Locate the cell with the specified text and output its [x, y] center coordinate. 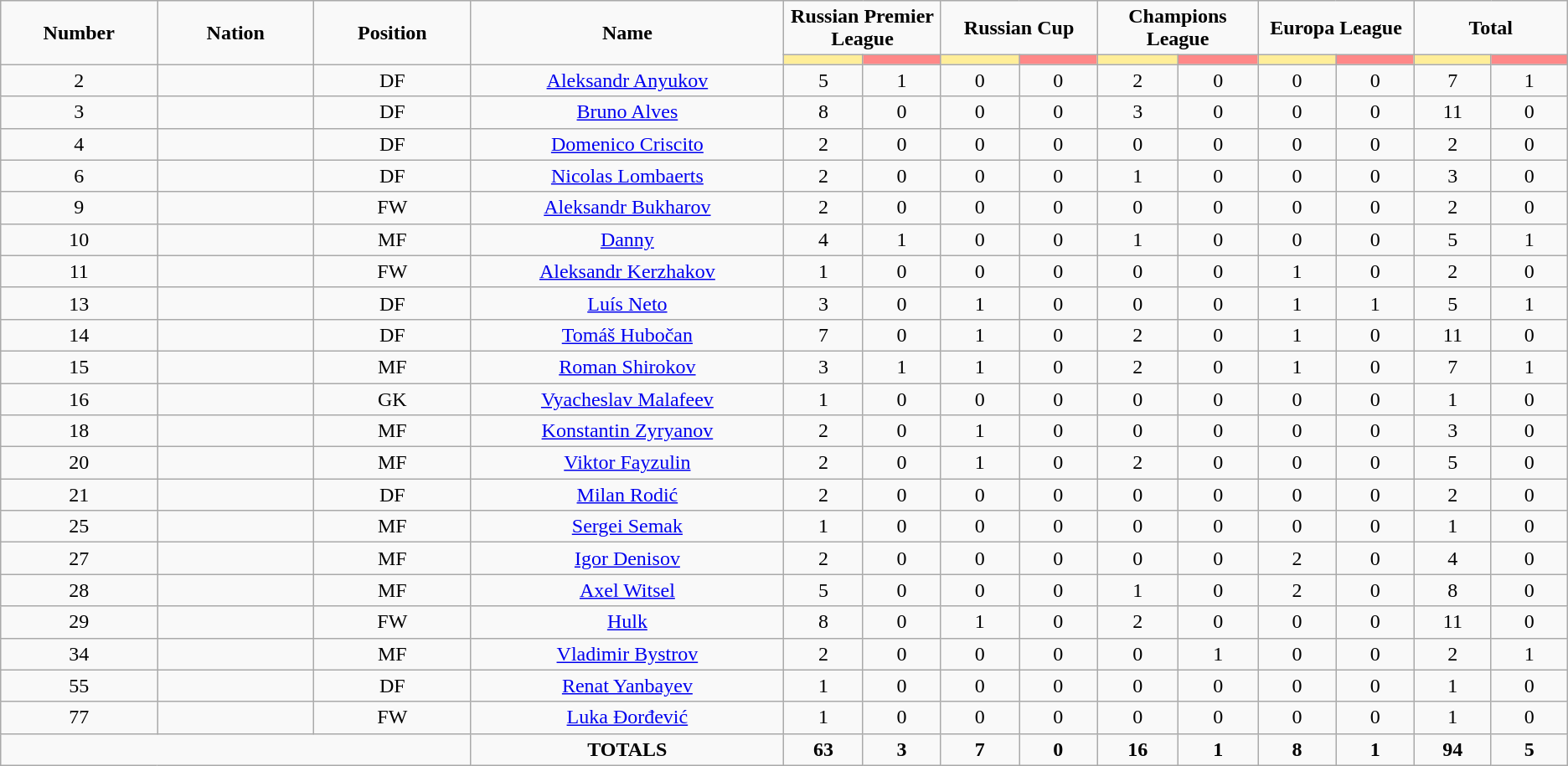
94 [1452, 749]
10 [79, 239]
Hulk [627, 622]
55 [79, 686]
Luka Đorđević [627, 717]
Position [392, 33]
27 [79, 558]
Aleksandr Bukharov [627, 208]
6 [79, 176]
Viktor Fayzulin [627, 463]
Name [627, 33]
21 [79, 495]
Vladimir Bystrov [627, 654]
77 [79, 717]
Number [79, 33]
Nation [236, 33]
GK [392, 399]
Sergei Semak [627, 527]
20 [79, 463]
Igor Denisov [627, 558]
Roman Shirokov [627, 367]
9 [79, 208]
Luís Neto [627, 303]
Danny [627, 239]
29 [79, 622]
Europa League [1336, 28]
Bruno Alves [627, 112]
28 [79, 590]
Domenico Criscito [627, 144]
Renat Yanbayev [627, 686]
Aleksandr Kerzhakov [627, 271]
TOTALS [627, 749]
Nicolas Lombaerts [627, 176]
Total [1491, 28]
Vyacheslav Malafeev [627, 399]
Tomáš Hubočan [627, 335]
Konstantin Zyryanov [627, 431]
Aleksandr Anyukov [627, 80]
Russian Premier League [863, 28]
Milan Rodić [627, 495]
Russian Cup [1019, 28]
Axel Witsel [627, 590]
13 [79, 303]
18 [79, 431]
Champions League [1178, 28]
34 [79, 654]
15 [79, 367]
14 [79, 335]
63 [823, 749]
25 [79, 527]
